Determine the (x, y) coordinate at the center of the cell enclosing the given text.  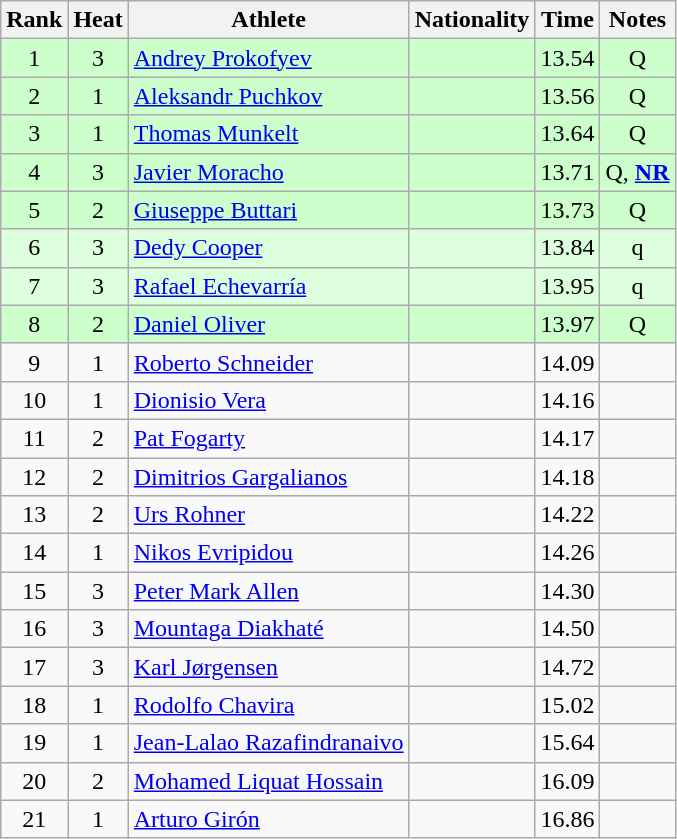
13.64 (568, 134)
17 (34, 667)
13.84 (568, 248)
14 (34, 553)
14.09 (568, 362)
Mohamed Liquat Hossain (268, 781)
Peter Mark Allen (268, 591)
Time (568, 20)
13.95 (568, 286)
Karl Jørgensen (268, 667)
13.73 (568, 210)
19 (34, 743)
Athlete (268, 20)
Mountaga Diakhaté (268, 629)
14.72 (568, 667)
Pat Fogarty (268, 438)
Q, NR (638, 172)
Aleksandr Puchkov (268, 96)
Giuseppe Buttari (268, 210)
Roberto Schneider (268, 362)
10 (34, 400)
16 (34, 629)
5 (34, 210)
14.26 (568, 553)
Rafael Echevarría (268, 286)
16.86 (568, 819)
Nationality (472, 20)
Nikos Evripidou (268, 553)
14.22 (568, 515)
18 (34, 705)
Javier Moracho (268, 172)
15 (34, 591)
Rodolfo Chavira (268, 705)
Rank (34, 20)
4 (34, 172)
Dionisio Vera (268, 400)
7 (34, 286)
13.54 (568, 58)
Arturo Girón (268, 819)
9 (34, 362)
Urs Rohner (268, 515)
Daniel Oliver (268, 324)
Heat (98, 20)
8 (34, 324)
12 (34, 477)
14.30 (568, 591)
13.56 (568, 96)
15.02 (568, 705)
11 (34, 438)
Notes (638, 20)
14.50 (568, 629)
14.18 (568, 477)
Jean-Lalao Razafindranaivo (268, 743)
6 (34, 248)
13.97 (568, 324)
13 (34, 515)
Andrey Prokofyev (268, 58)
Dedy Cooper (268, 248)
15.64 (568, 743)
16.09 (568, 781)
14.16 (568, 400)
21 (34, 819)
14.17 (568, 438)
Thomas Munkelt (268, 134)
Dimitrios Gargalianos (268, 477)
13.71 (568, 172)
20 (34, 781)
